Provide the (X, Y) coordinate of the cell's center where the given text is located.  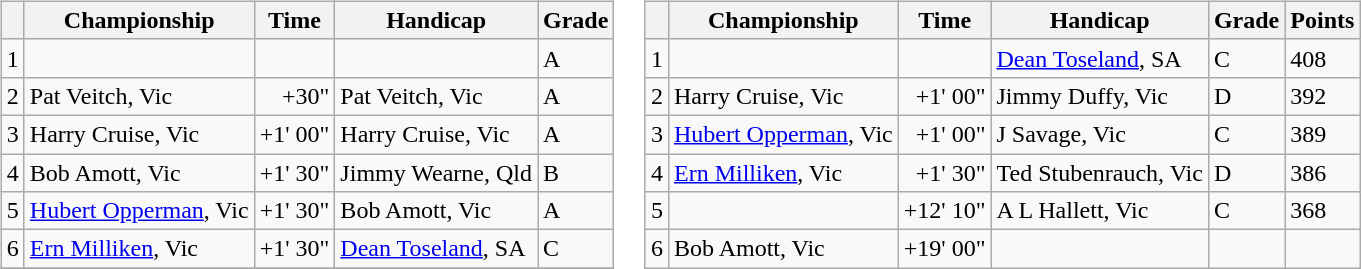
+12' 10" (944, 211)
Points (1322, 20)
J Savage, Vic (1100, 134)
+19' 00" (944, 249)
392 (1322, 96)
389 (1322, 134)
368 (1322, 211)
A L Hallett, Vic (1100, 211)
B (576, 173)
Jimmy Duffy, Vic (1100, 96)
408 (1322, 58)
Ted Stubenrauch, Vic (1100, 173)
Jimmy Wearne, Qld (436, 173)
+30" (294, 96)
386 (1322, 173)
